Output the [x, y] coordinate of the center of the cell containing the given text.  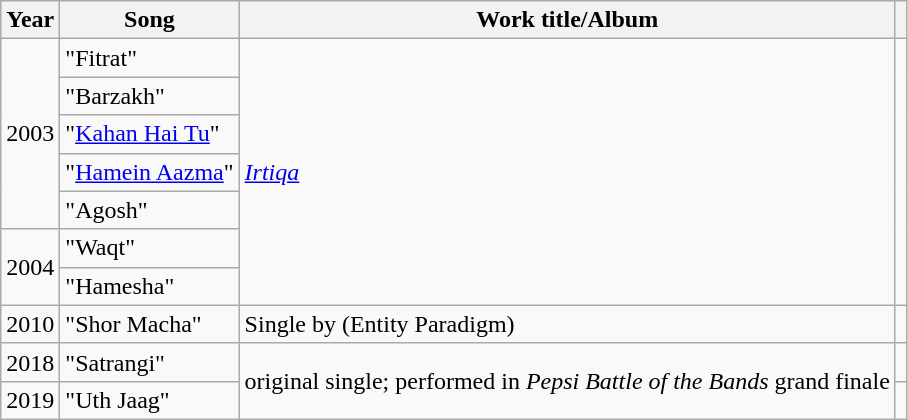
"Uth Jaag" [150, 400]
"Fitrat" [150, 58]
"Barzakh" [150, 96]
2004 [30, 267]
2003 [30, 134]
"Waqt" [150, 248]
Year [30, 20]
2018 [30, 362]
2010 [30, 324]
"Agosh" [150, 210]
Single by (Entity Paradigm) [567, 324]
"Kahan Hai Tu" [150, 134]
Work title/Album [567, 20]
Song [150, 20]
"Hamesha" [150, 286]
2019 [30, 400]
"Hamein Aazma" [150, 172]
"Satrangi" [150, 362]
"Shor Macha" [150, 324]
Irtiqa [567, 172]
original single; performed in Pepsi Battle of the Bands grand finale [567, 381]
